Provide the [x, y] coordinate of the cell's center where the given text is located.  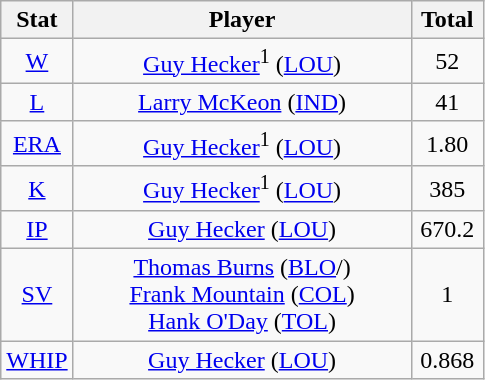
ERA [37, 144]
SV [37, 295]
L [37, 102]
Total [447, 20]
WHIP [37, 360]
1 [447, 295]
670.2 [447, 230]
Stat [37, 20]
Larry McKeon (IND) [242, 102]
52 [447, 62]
Thomas Burns (BLO/)Frank Mountain (COL)Hank O'Day (TOL) [242, 295]
Player [242, 20]
K [37, 188]
IP [37, 230]
W [37, 62]
385 [447, 188]
1.80 [447, 144]
0.868 [447, 360]
41 [447, 102]
